Capture the cell that displays the provided text and extract its [x, y] central coordinate. 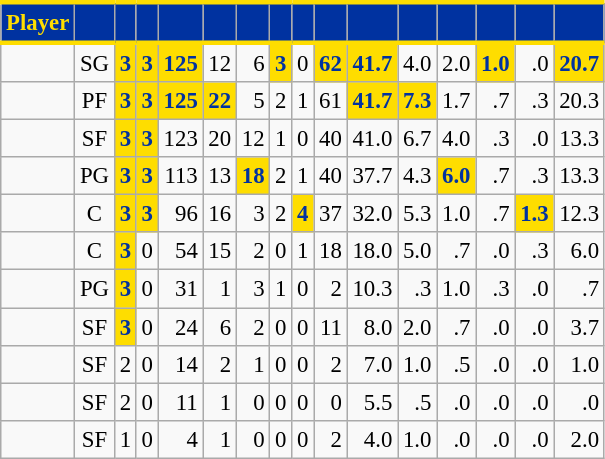
5.0 [418, 251]
96 [180, 214]
5.3 [418, 214]
1.7 [456, 101]
7.0 [372, 364]
Player [38, 22]
123 [180, 139]
62 [330, 62]
4.3 [418, 176]
37 [330, 214]
113 [180, 176]
18.0 [372, 251]
61 [330, 101]
SG [95, 62]
1.3 [534, 214]
PF [95, 101]
6.7 [418, 139]
24 [180, 327]
5.5 [372, 402]
31 [180, 289]
8.0 [372, 327]
10.3 [372, 289]
5 [252, 101]
3.7 [579, 327]
16 [220, 214]
20 [220, 139]
15 [220, 251]
22 [220, 101]
14 [180, 364]
20.7 [579, 62]
12.3 [579, 214]
13 [220, 176]
7.3 [418, 101]
20.3 [579, 101]
41.0 [372, 139]
32.0 [372, 214]
54 [180, 251]
37.7 [372, 176]
